Search for the cell housing the specified text and yield its [X, Y] center coordinate. 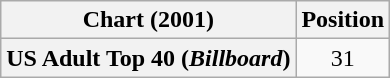
US Adult Top 40 (Billboard) [148, 58]
Chart (2001) [148, 20]
Position [343, 20]
31 [343, 58]
